Output the (x, y) coordinate of the center of the cell containing the given text.  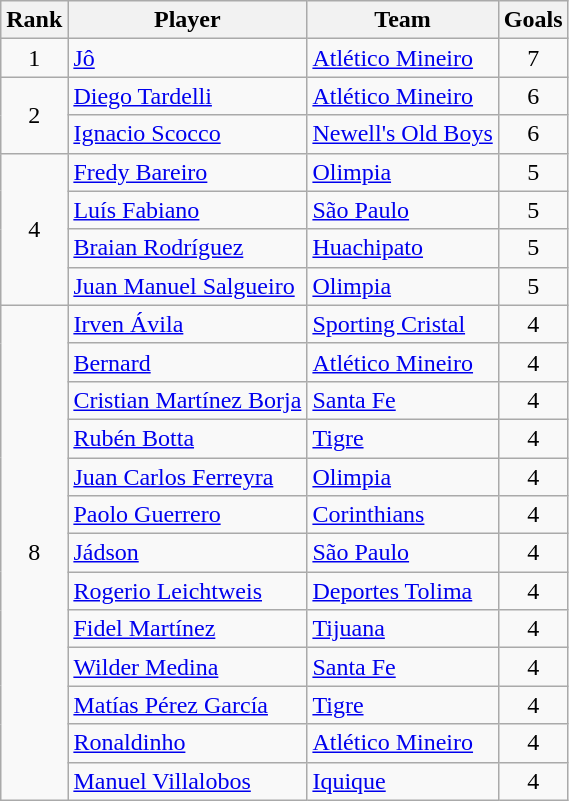
Huachipato (402, 248)
Goals (533, 20)
Iquique (402, 781)
Deportes Tolima (402, 591)
Paolo Guerrero (188, 515)
Newell's Old Boys (402, 134)
Irven Ávila (188, 324)
Jádson (188, 553)
Fidel Martínez (188, 629)
Luís Fabiano (188, 210)
Ignacio Scocco (188, 134)
Braian Rodríguez (188, 248)
Team (402, 20)
Sporting Cristal (402, 324)
Matías Pérez García (188, 705)
Wilder Medina (188, 667)
Rubén Botta (188, 438)
Rank (34, 20)
Ronaldinho (188, 743)
7 (533, 58)
Fredy Bareiro (188, 172)
Jô (188, 58)
Manuel Villalobos (188, 781)
Rogerio Leichtweis (188, 591)
8 (34, 552)
1 (34, 58)
Diego Tardelli (188, 96)
Player (188, 20)
Juan Manuel Salgueiro (188, 286)
2 (34, 115)
Cristian Martínez Borja (188, 400)
Corinthians (402, 515)
Bernard (188, 362)
Juan Carlos Ferreyra (188, 477)
Tijuana (402, 629)
